Capture the cell that displays the provided text and extract its (X, Y) central coordinate. 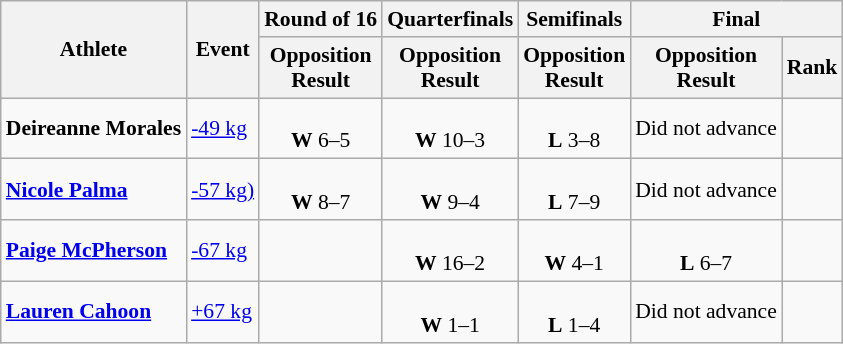
Lauren Cahoon (94, 312)
Deireanne Morales (94, 128)
Event (222, 50)
Rank (812, 68)
Quarterfinals (450, 19)
W 9–4 (450, 190)
W 16–2 (450, 250)
-57 kg) (222, 190)
L 1–4 (574, 312)
Final (736, 19)
W 1–1 (450, 312)
Athlete (94, 50)
Nicole Palma (94, 190)
+67 kg (222, 312)
Round of 16 (320, 19)
W 4–1 (574, 250)
-49 kg (222, 128)
L 7–9 (574, 190)
L 6–7 (706, 250)
W 6–5 (320, 128)
L 3–8 (574, 128)
-67 kg (222, 250)
Semifinals (574, 19)
W 10–3 (450, 128)
Paige McPherson (94, 250)
W 8–7 (320, 190)
